Return the (x, y) coordinate for the center point of the cell that contains the specified text.  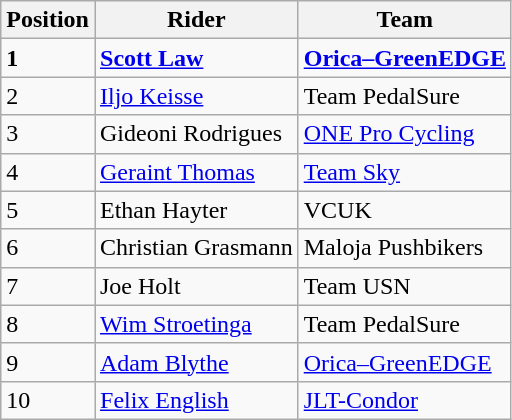
Position (48, 20)
Felix English (196, 400)
Gideoni Rodrigues (196, 134)
7 (48, 286)
2 (48, 96)
3 (48, 134)
Christian Grasmann (196, 248)
JLT-Condor (404, 400)
Adam Blythe (196, 362)
6 (48, 248)
VCUK (404, 210)
Ethan Hayter (196, 210)
Wim Stroetinga (196, 324)
5 (48, 210)
Rider (196, 20)
1 (48, 58)
Joe Holt (196, 286)
9 (48, 362)
Team Sky (404, 172)
Geraint Thomas (196, 172)
8 (48, 324)
10 (48, 400)
4 (48, 172)
Iljo Keisse (196, 96)
Maloja Pushbikers (404, 248)
Scott Law (196, 58)
ONE Pro Cycling (404, 134)
Team USN (404, 286)
Team (404, 20)
